Identify which cell holds the provided text, then report its (x, y) central coordinate. 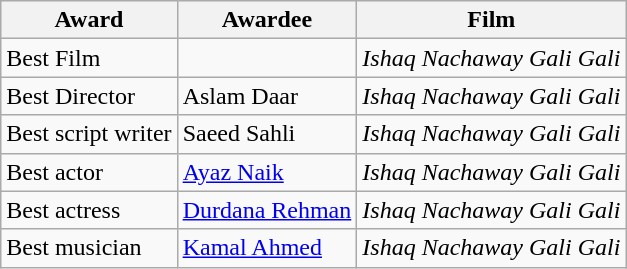
Durdana Rehman (267, 210)
Best Film (89, 58)
Ayaz Naik (267, 172)
Awardee (267, 20)
Best actor (89, 172)
Film (492, 20)
Best actress (89, 210)
Award (89, 20)
Best musician (89, 248)
Aslam Daar (267, 96)
Best script writer (89, 134)
Kamal Ahmed (267, 248)
Saeed Sahli (267, 134)
Best Director (89, 96)
